Pinpoint the cell where the given text exists, returning its [X, Y] midpoint coordinate. 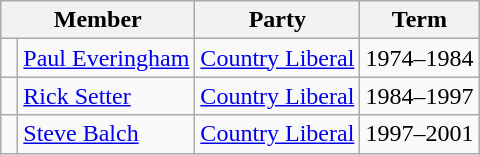
Party [278, 20]
1984–1997 [420, 96]
1974–1984 [420, 58]
Term [420, 20]
Steve Balch [106, 134]
1997–2001 [420, 134]
Paul Everingham [106, 58]
Member [98, 20]
Rick Setter [106, 96]
